Pinpoint the cell where the given text exists, returning its [X, Y] midpoint coordinate. 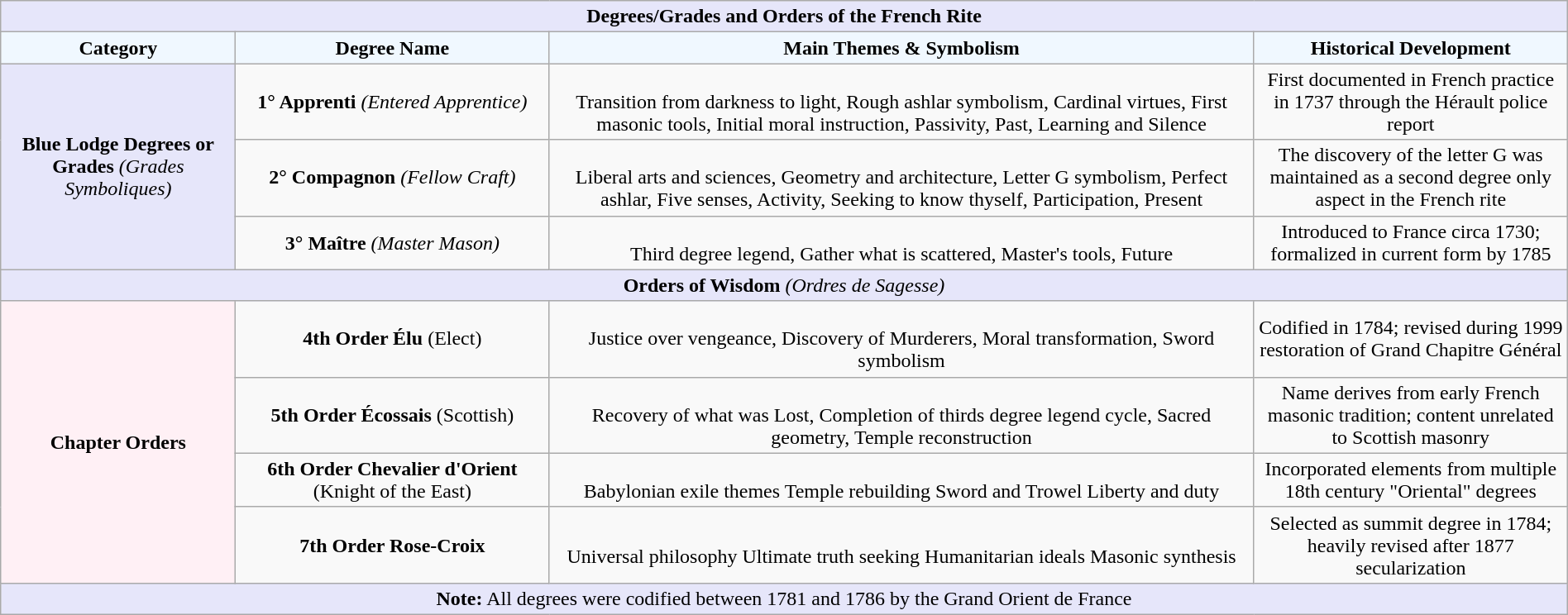
Introduced to France circa 1730; formalized in current form by 1785 [1411, 243]
Selected as summit degree in 1784; heavily revised after 1877 secularization [1411, 545]
Recovery of what was Lost, Completion of thirds degree legend cycle, Sacred geometry, Temple reconstruction [901, 415]
3° Maître (Master Mason) [392, 243]
The discovery of the letter G was maintained as a second degree only aspect in the French rite [1411, 178]
Chapter Orders [118, 441]
Category [118, 48]
4th Order Élu (Elect) [392, 339]
Incorporated elements from multiple 18th century "Oriental" degrees [1411, 479]
Degree Name [392, 48]
Codified in 1784; revised during 1999 restoration of Grand Chapitre Général [1411, 339]
Name derives from early French masonic tradition; content unrelated to Scottish masonry [1411, 415]
Blue Lodge Degrees or Grades (Grades Symboliques) [118, 167]
Babylonian exile themes Temple rebuilding Sword and Trowel Liberty and duty [901, 479]
Note: All degrees were codified between 1781 and 1786 by the Grand Orient de France [784, 598]
7th Order Rose-Croix [392, 545]
First documented in French practice in 1737 through the Hérault police report [1411, 102]
6th Order Chevalier d'Orient (Knight of the East) [392, 479]
Orders of Wisdom (Ordres de Sagesse) [784, 285]
Universal philosophy Ultimate truth seeking Humanitarian ideals Masonic synthesis [901, 545]
1° Apprenti (Entered Apprentice) [392, 102]
Main Themes & Symbolism [901, 48]
2° Compagnon (Fellow Craft) [392, 178]
Historical Development [1411, 48]
Justice over vengeance, Discovery of Murderers, Moral transformation, Sword symbolism [901, 339]
5th Order Écossais (Scottish) [392, 415]
Degrees/Grades and Orders of the French Rite [784, 17]
Third degree legend, Gather what is scattered, Master's tools, Future [901, 243]
